Find where the given text appears and provide that cell's center as [X, Y] coordinate. 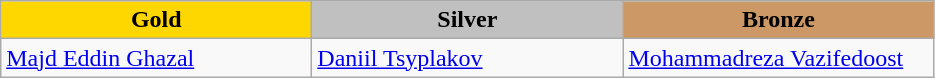
Gold [156, 20]
Silver [468, 20]
Daniil Tsyplakov [468, 58]
Majd Eddin Ghazal [156, 58]
Mohammadreza Vazifedoost [778, 58]
Bronze [778, 20]
